Provide the (X, Y) coordinate of the cell's center where the given text is located.  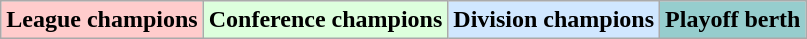
Playoff berth (733, 20)
Division champions (554, 20)
Conference champions (326, 20)
League champions (102, 20)
